Search for the cell housing the specified text and yield its [X, Y] center coordinate. 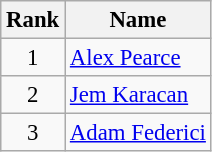
2 [33, 95]
Name [138, 20]
3 [33, 133]
1 [33, 58]
Rank [33, 20]
Adam Federici [138, 133]
Jem Karacan [138, 95]
Alex Pearce [138, 58]
